Locate the cell with the specified text and output its (X, Y) center coordinate. 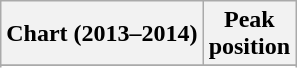
Chart (2013–2014) (102, 34)
Peakposition (249, 34)
